Pinpoint the cell where the given text exists, returning its (x, y) midpoint coordinate. 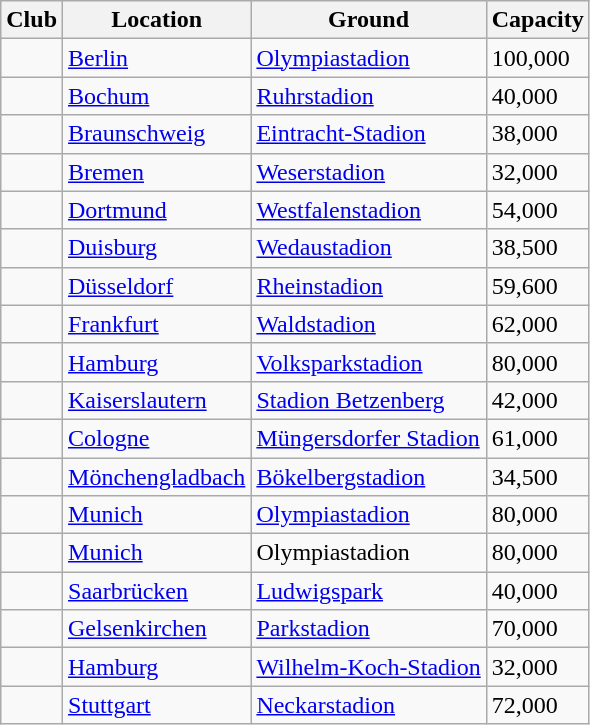
34,500 (538, 477)
38,500 (538, 248)
72,000 (538, 705)
Bochum (157, 96)
Duisburg (157, 248)
Bremen (157, 172)
100,000 (538, 58)
Mönchengladbach (157, 477)
Saarbrücken (157, 591)
Club (32, 20)
Dortmund (157, 210)
Ruhrstadion (368, 96)
Neckarstadion (368, 705)
Braunschweig (157, 134)
Stuttgart (157, 705)
Eintracht-Stadion (368, 134)
Wilhelm-Koch-Stadion (368, 667)
54,000 (538, 210)
Parkstadion (368, 629)
Rheinstadion (368, 286)
Stadion Betzenberg (368, 400)
Berlin (157, 58)
Location (157, 20)
38,000 (538, 134)
Ground (368, 20)
Müngersdorfer Stadion (368, 438)
Wedaustadion (368, 248)
Capacity (538, 20)
Waldstadion (368, 324)
70,000 (538, 629)
Westfalenstadion (368, 210)
Weserstadion (368, 172)
62,000 (538, 324)
Kaiserslautern (157, 400)
Ludwigspark (368, 591)
Gelsenkirchen (157, 629)
Frankfurt (157, 324)
Bökelbergstadion (368, 477)
Volksparkstadion (368, 362)
59,600 (538, 286)
61,000 (538, 438)
Cologne (157, 438)
42,000 (538, 400)
Düsseldorf (157, 286)
